Output the [X, Y] coordinate of the center of the cell containing the given text.  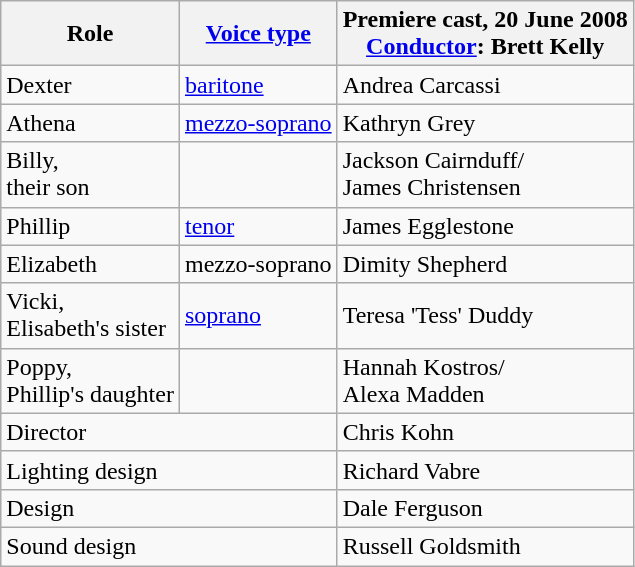
Kathryn Grey [485, 123]
Voice type [258, 34]
Design [169, 508]
Role [90, 34]
Jackson Cairnduff/James Christensen [485, 174]
Richard Vabre [485, 470]
soprano [258, 316]
Phillip [90, 226]
Lighting design [169, 470]
Poppy,Phillip's daughter [90, 380]
Dexter [90, 85]
baritone [258, 85]
Andrea Carcassi [485, 85]
Chris Kohn [485, 432]
Teresa 'Tess' Duddy [485, 316]
Hannah Kostros/Alexa Madden [485, 380]
Billy,their son [90, 174]
James Egglestone [485, 226]
Vicki,Elisabeth's sister [90, 316]
Dale Ferguson [485, 508]
Premiere cast, 20 June 2008Conductor: Brett Kelly [485, 34]
tenor [258, 226]
Dimity Shepherd [485, 264]
Athena [90, 123]
Sound design [169, 546]
Russell Goldsmith [485, 546]
Director [169, 432]
Elizabeth [90, 264]
